Identify which cell holds the provided text, then report its (X, Y) central coordinate. 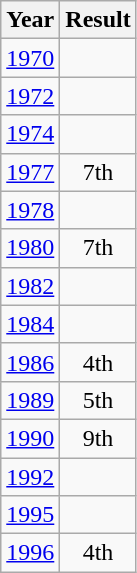
9th (98, 438)
5th (98, 400)
1970 (30, 58)
1977 (30, 172)
1989 (30, 400)
1974 (30, 134)
1982 (30, 286)
1972 (30, 96)
Year (30, 20)
1995 (30, 515)
1986 (30, 362)
1980 (30, 248)
1984 (30, 324)
1990 (30, 438)
Result (98, 20)
1996 (30, 553)
1978 (30, 210)
1992 (30, 477)
